Detect which cell encompasses the target text, then output its (x, y) center coordinate. 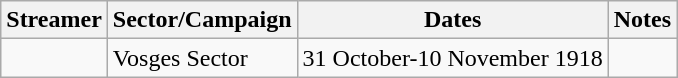
Sector/Campaign (202, 20)
Notes (642, 20)
Streamer (54, 20)
Dates (452, 20)
31 October-10 November 1918 (452, 58)
Vosges Sector (202, 58)
